Extract the (x, y) coordinate from the center of the cell holding the provided text.  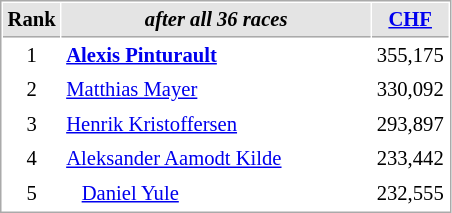
293,897 (410, 124)
2 (32, 90)
Aleksander Aamodt Kilde (216, 158)
233,442 (410, 158)
232,555 (410, 194)
Matthias Mayer (216, 90)
Alexis Pinturault (216, 56)
Rank (32, 20)
1 (32, 56)
355,175 (410, 56)
CHF (410, 20)
3 (32, 124)
4 (32, 158)
Daniel Yule (216, 194)
Henrik Kristoffersen (216, 124)
5 (32, 194)
after all 36 races (216, 20)
330,092 (410, 90)
